Scan for the cell matching the given text and deliver its [X, Y] coordinate at center. 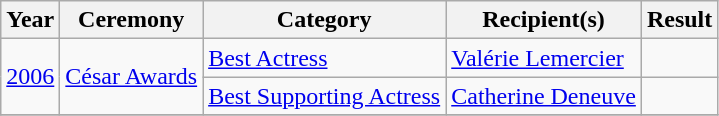
Best Supporting Actress [324, 96]
2006 [30, 77]
Valérie Lemercier [544, 58]
Category [324, 20]
Year [30, 20]
César Awards [132, 77]
Ceremony [132, 20]
Catherine Deneuve [544, 96]
Result [679, 20]
Best Actress [324, 58]
Recipient(s) [544, 20]
